Scan for the cell matching the given text and deliver its [x, y] coordinate at center. 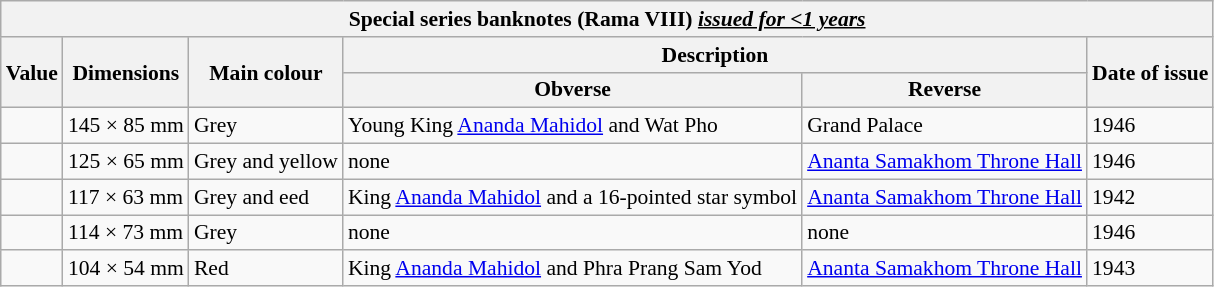
Red [266, 269]
Date of issue [1150, 72]
Dimensions [126, 72]
Grand Palace [944, 126]
Reverse [944, 90]
Young King Ananda Mahidol and Wat Pho [572, 126]
King Ananda Mahidol and Phra Prang Sam Yod [572, 269]
Special series banknotes (Rama VIII) issued for <1 years [608, 19]
Obverse [572, 90]
Description [715, 55]
Grey and eed [266, 197]
145 × 85 mm [126, 126]
104 × 54 mm [126, 269]
King Ananda Mahidol and a 16-pointed star symbol [572, 197]
Value [32, 72]
125 × 65 mm [126, 162]
Grey and yellow [266, 162]
114 × 73 mm [126, 233]
Main colour [266, 72]
1943 [1150, 269]
117 × 63 mm [126, 197]
1942 [1150, 197]
